Extract the [x, y] coordinate from the center of the cell holding the provided text.  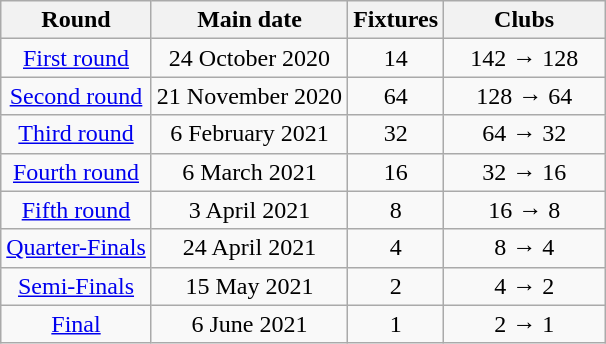
Fixtures [396, 20]
Round [76, 20]
2 [396, 286]
1 [396, 324]
64 [396, 96]
Final [76, 324]
Semi-Finals [76, 286]
3 April 2021 [249, 210]
64 → 32 [524, 134]
4 [396, 248]
8 → 4 [524, 248]
Third round [76, 134]
128 → 64 [524, 96]
32 → 16 [524, 172]
21 November 2020 [249, 96]
24 April 2021 [249, 248]
15 May 2021 [249, 286]
First round [76, 58]
8 [396, 210]
Main date [249, 20]
6 February 2021 [249, 134]
Second round [76, 96]
16 [396, 172]
4 → 2 [524, 286]
6 March 2021 [249, 172]
Quarter-Finals [76, 248]
14 [396, 58]
32 [396, 134]
6 June 2021 [249, 324]
16 → 8 [524, 210]
Fourth round [76, 172]
Fifth round [76, 210]
Clubs [524, 20]
2 → 1 [524, 324]
24 October 2020 [249, 58]
142 → 128 [524, 58]
